Return the (x, y) coordinate for the center point of the cell that contains the specified text.  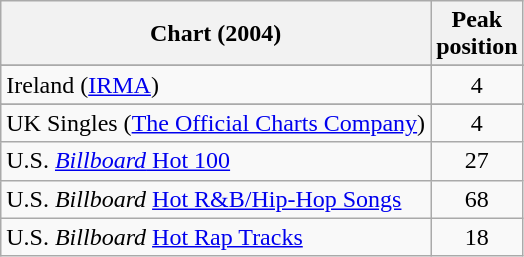
Ireland (IRMA) (216, 85)
U.S. Billboard Hot 100 (216, 161)
Chart (2004) (216, 34)
Peakposition (477, 34)
U.S. Billboard Hot R&B/Hip-Hop Songs (216, 199)
18 (477, 237)
68 (477, 199)
27 (477, 161)
UK Singles (The Official Charts Company) (216, 123)
U.S. Billboard Hot Rap Tracks (216, 237)
